Capture the cell that displays the provided text and extract its [x, y] central coordinate. 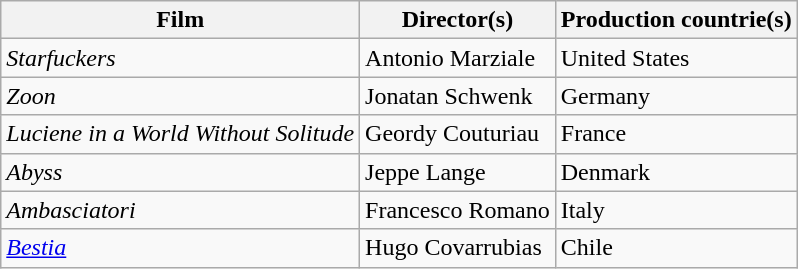
Jeppe Lange [458, 172]
Director(s) [458, 20]
France [676, 134]
Film [180, 20]
Abyss [180, 172]
Chile [676, 248]
United States [676, 58]
Luciene in a World Without Solitude [180, 134]
Italy [676, 210]
Jonatan Schwenk [458, 96]
Francesco Romano [458, 210]
Denmark [676, 172]
Antonio Marziale [458, 58]
Germany [676, 96]
Production countrie(s) [676, 20]
Bestia [180, 248]
Starfuckers [180, 58]
Zoon [180, 96]
Geordy Couturiau [458, 134]
Ambasciatori [180, 210]
Hugo Covarrubias [458, 248]
